Return the (X, Y) coordinate for the center point of the cell that contains the specified text.  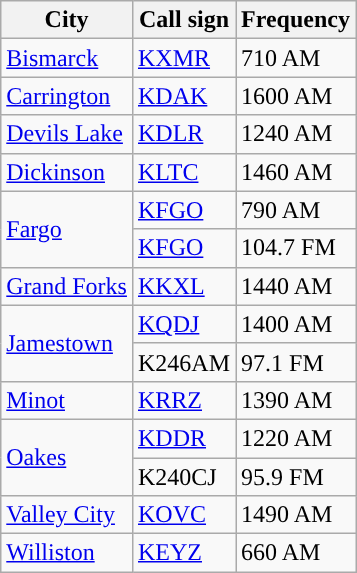
1400 AM (296, 324)
Grand Forks (67, 286)
KOVC (184, 515)
Williston (67, 553)
KDLR (184, 134)
KEYZ (184, 553)
Bismarck (67, 58)
1600 AM (296, 96)
1240 AM (296, 134)
Jamestown (67, 343)
KDDR (184, 438)
660 AM (296, 553)
97.1 FM (296, 362)
KDAK (184, 96)
KXMR (184, 58)
1490 AM (296, 515)
Valley City (67, 515)
KKXL (184, 286)
1460 AM (296, 172)
KLTC (184, 172)
K240CJ (184, 477)
Frequency (296, 20)
95.9 FM (296, 477)
104.7 FM (296, 248)
Minot (67, 400)
Fargo (67, 229)
K246AM (184, 362)
710 AM (296, 58)
KRRZ (184, 400)
Call sign (184, 20)
KQDJ (184, 324)
1390 AM (296, 400)
Dickinson (67, 172)
1220 AM (296, 438)
Devils Lake (67, 134)
790 AM (296, 210)
Carrington (67, 96)
Oakes (67, 457)
City (67, 20)
1440 AM (296, 286)
